Output the [X, Y] coordinate of the center of the cell containing the given text.  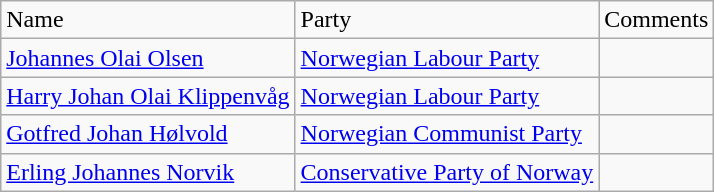
Name [148, 20]
Erling Johannes Norvik [148, 172]
Party [447, 20]
Harry Johan Olai Klippenvåg [148, 96]
Johannes Olai Olsen [148, 58]
Comments [656, 20]
Gotfred Johan Hølvold [148, 134]
Conservative Party of Norway [447, 172]
Norwegian Communist Party [447, 134]
